Provide the [x, y] coordinate of the cell's center where the given text is located.  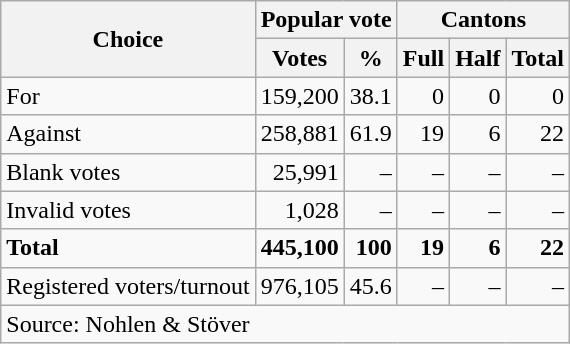
61.9 [370, 134]
25,991 [300, 172]
976,105 [300, 286]
Against [128, 134]
Popular vote [326, 20]
Blank votes [128, 172]
38.1 [370, 96]
100 [370, 248]
Choice [128, 39]
Registered voters/turnout [128, 286]
1,028 [300, 210]
45.6 [370, 286]
Source: Nohlen & Stöver [286, 324]
Invalid votes [128, 210]
% [370, 58]
445,100 [300, 248]
258,881 [300, 134]
Cantons [483, 20]
Full [423, 58]
Votes [300, 58]
Half [478, 58]
159,200 [300, 96]
For [128, 96]
